Provide the (X, Y) coordinate of the cell's center where the given text is located.  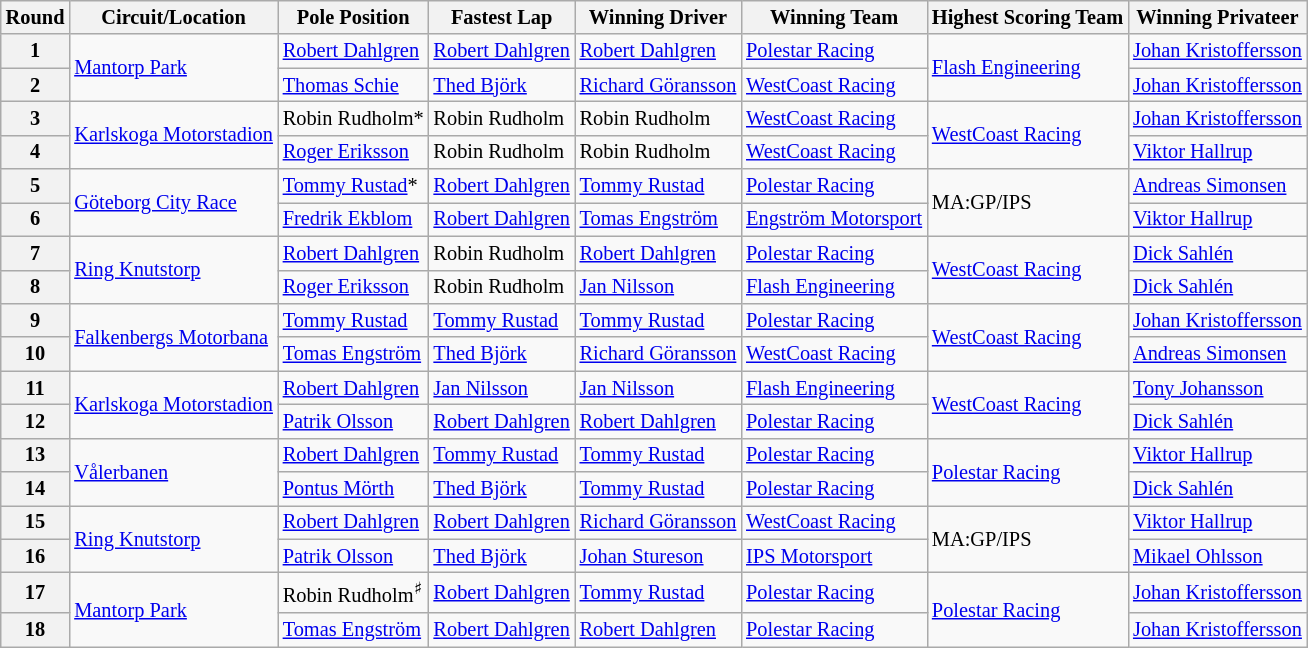
Highest Scoring Team (1028, 17)
Mikael Ohlsson (1218, 556)
16 (36, 556)
17 (36, 592)
Johan Stureson (658, 556)
Göteborg City Race (173, 202)
3 (36, 118)
7 (36, 253)
4 (36, 152)
Robin Rudholm♯ (354, 592)
Tommy Rustad* (354, 186)
Pole Position (354, 17)
13 (36, 455)
Pontus Mörth (354, 489)
14 (36, 489)
Thomas Schie (354, 85)
Circuit/Location (173, 17)
18 (36, 630)
Vålerbanen (173, 472)
Engström Motorsport (834, 219)
10 (36, 354)
Tony Johansson (1218, 388)
1 (36, 51)
Fastest Lap (502, 17)
IPS Motorsport (834, 556)
11 (36, 388)
2 (36, 85)
Winning Privateer (1218, 17)
Robin Rudholm* (354, 118)
9 (36, 320)
Winning Team (834, 17)
Fredrik Ekblom (354, 219)
12 (36, 421)
Round (36, 17)
5 (36, 186)
Winning Driver (658, 17)
8 (36, 287)
15 (36, 522)
6 (36, 219)
Falkenbergs Motorbana (173, 336)
